Return the (X, Y) coordinate for the center point of the cell that contains the specified text.  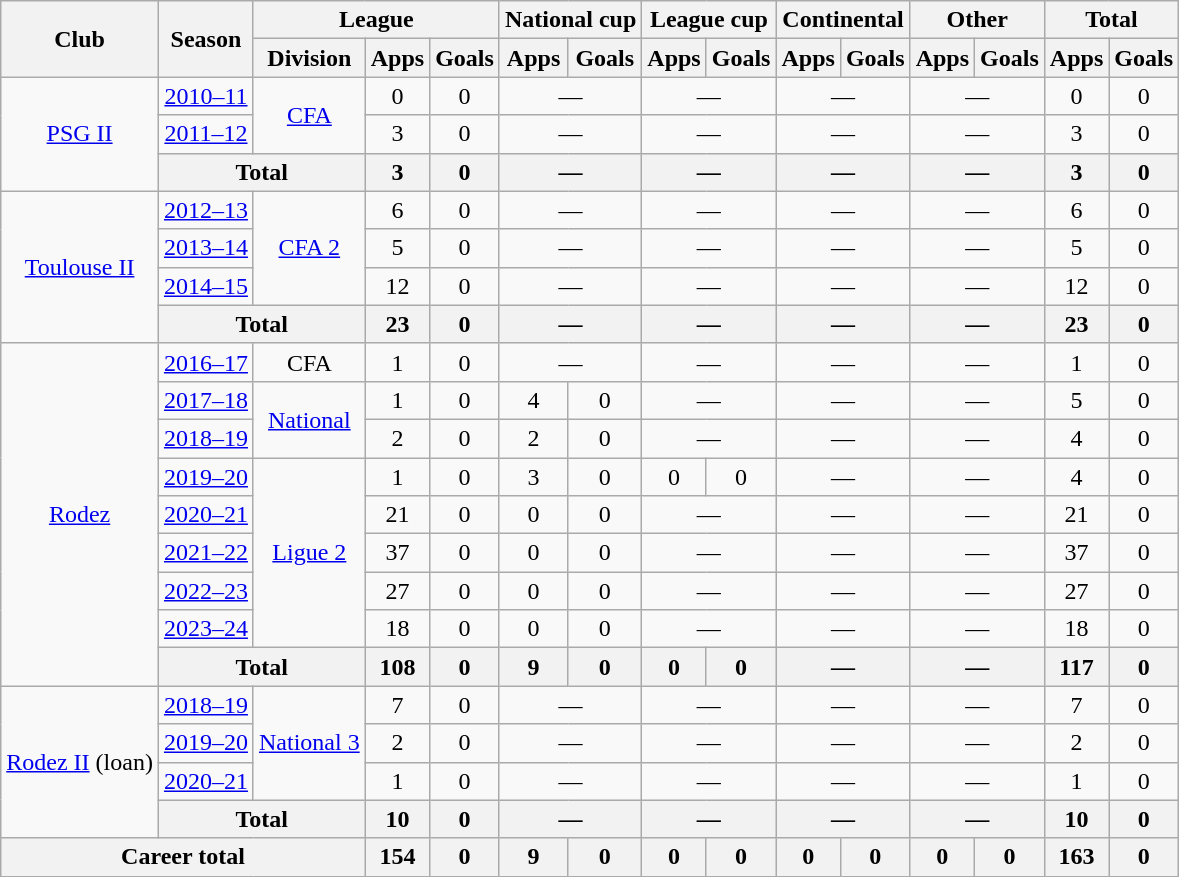
Career total (183, 857)
2011–12 (206, 134)
Rodez II (loan) (80, 762)
2012–13 (206, 210)
2022–23 (206, 591)
National 3 (309, 743)
2013–14 (206, 248)
Rodez (80, 514)
108 (397, 667)
League (376, 20)
2017–18 (206, 400)
Continental (843, 20)
Other (977, 20)
National (309, 419)
2014–15 (206, 286)
117 (1076, 667)
National cup (570, 20)
CFA 2 (309, 248)
2023–24 (206, 629)
Toulouse II (80, 267)
2021–22 (206, 553)
2010–11 (206, 96)
Season (206, 39)
League cup (709, 20)
Ligue 2 (309, 553)
Division (309, 58)
163 (1076, 857)
154 (397, 857)
2016–17 (206, 362)
PSG II (80, 134)
Club (80, 39)
